Search for the cell housing the specified text and yield its (x, y) center coordinate. 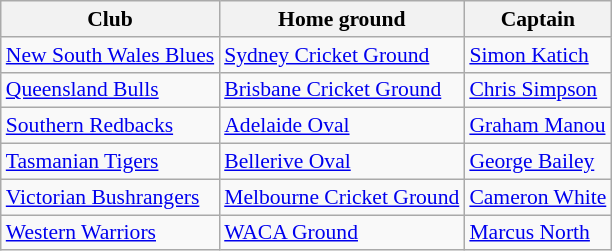
Adelaide Oval (342, 126)
Sydney Cricket Ground (342, 55)
Club (110, 19)
Simon Katich (538, 55)
Tasmanian Tigers (110, 162)
Marcus North (538, 233)
Southern Redbacks (110, 126)
Graham Manou (538, 126)
Bellerive Oval (342, 162)
Western Warriors (110, 233)
New South Wales Blues (110, 55)
Chris Simpson (538, 90)
Home ground (342, 19)
WACA Ground (342, 233)
Cameron White (538, 197)
Melbourne Cricket Ground (342, 197)
Victorian Bushrangers (110, 197)
George Bailey (538, 162)
Brisbane Cricket Ground (342, 90)
Queensland Bulls (110, 90)
Captain (538, 19)
